Locate the cell with the specified text and output its (x, y) center coordinate. 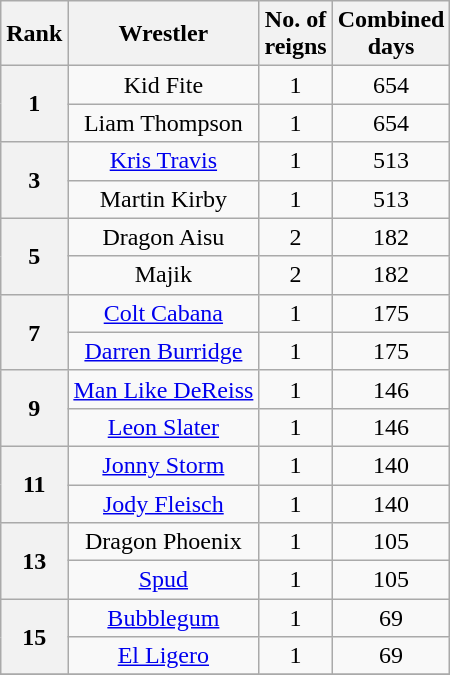
13 (34, 561)
Kid Fite (164, 85)
5 (34, 256)
Man Like DeReiss (164, 389)
Wrestler (164, 34)
Majik (164, 275)
Jody Fleisch (164, 503)
9 (34, 408)
Darren Burridge (164, 351)
Kris Travis (164, 161)
Dragon Phoenix (164, 542)
15 (34, 637)
11 (34, 484)
Martin Kirby (164, 199)
Combineddays (391, 34)
Rank (34, 34)
Liam Thompson (164, 123)
Leon Slater (164, 427)
3 (34, 180)
Jonny Storm (164, 465)
Dragon Aisu (164, 237)
No. ofreigns (296, 34)
7 (34, 332)
El Ligero (164, 656)
Colt Cabana (164, 313)
Bubblegum (164, 618)
Spud (164, 580)
